Scan for the cell matching the given text and deliver its (x, y) coordinate at center. 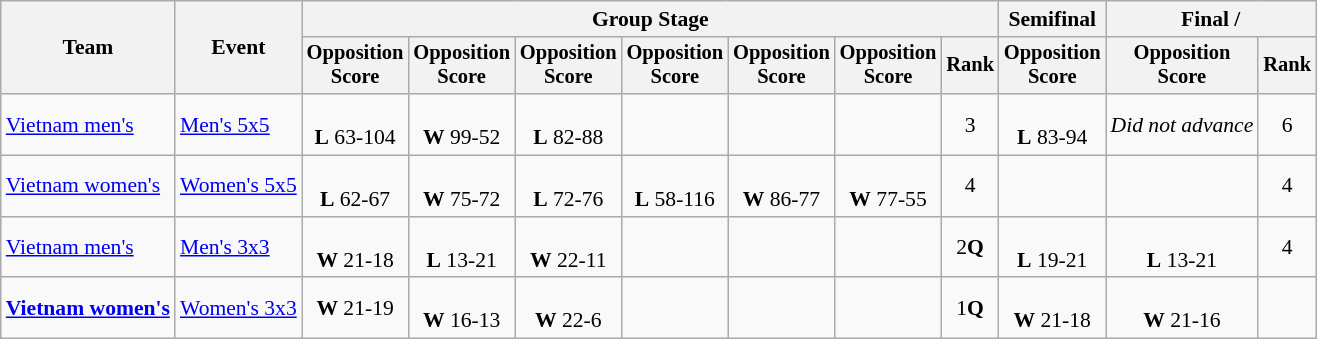
W 16-13 (462, 308)
L 82-88 (568, 124)
1Q (970, 308)
Did not advance (1182, 124)
Final / (1211, 19)
W 22-6 (568, 308)
W 22-11 (568, 248)
Group Stage (650, 19)
W 86-77 (782, 186)
Women's 5x5 (238, 186)
L 58-116 (676, 186)
Men's 3x3 (238, 248)
W 77-55 (888, 186)
L 63-104 (356, 124)
L 19-21 (1052, 248)
Men's 5x5 (238, 124)
W 21-19 (356, 308)
L 62-67 (356, 186)
W 21-16 (1182, 308)
W 99-52 (462, 124)
Event (238, 48)
L 83-94 (1052, 124)
3 (970, 124)
L 72-76 (568, 186)
2Q (970, 248)
W 75-72 (462, 186)
Women's 3x3 (238, 308)
Team (88, 48)
6 (1287, 124)
Semifinal (1052, 19)
